Provide the [X, Y] coordinate of the cell's center where the given text is located.  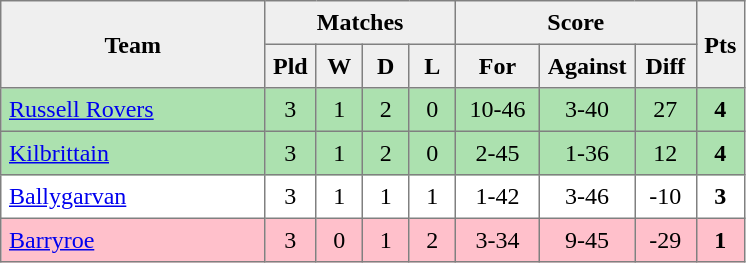
10-46 [497, 110]
Barryroe [133, 240]
Russell Rovers [133, 110]
D [385, 66]
27 [666, 110]
Matches [360, 23]
Against [586, 66]
3-34 [497, 240]
L [432, 66]
3-40 [586, 110]
Diff [666, 66]
Pld [290, 66]
Team [133, 44]
Ballygarvan [133, 197]
2-45 [497, 153]
1-36 [586, 153]
For [497, 66]
-10 [666, 197]
3-46 [586, 197]
9-45 [586, 240]
Pts [720, 44]
Score [576, 23]
-29 [666, 240]
W [339, 66]
1-42 [497, 197]
Kilbrittain [133, 153]
12 [666, 153]
